Capture the cell that displays the provided text and extract its [x, y] central coordinate. 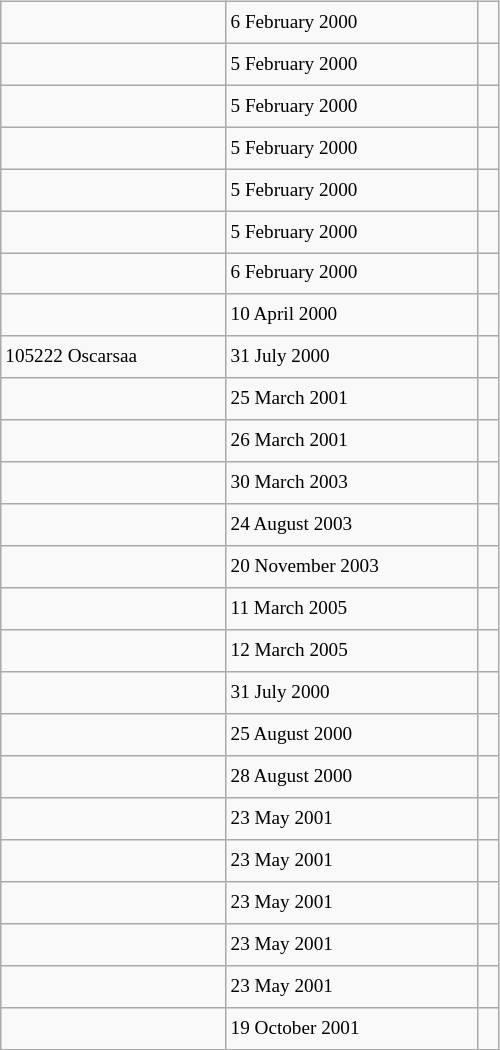
28 August 2000 [352, 777]
20 November 2003 [352, 567]
10 April 2000 [352, 315]
19 October 2001 [352, 1028]
12 March 2005 [352, 651]
24 August 2003 [352, 525]
105222 Oscarsaa [114, 357]
26 March 2001 [352, 441]
25 August 2000 [352, 735]
30 March 2003 [352, 483]
25 March 2001 [352, 399]
11 March 2005 [352, 609]
